Scan for the cell matching the given text and deliver its [x, y] coordinate at center. 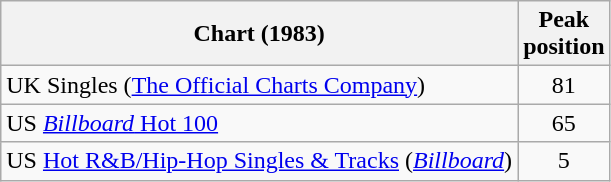
65 [564, 123]
Peakposition [564, 34]
81 [564, 85]
Chart (1983) [260, 34]
US Hot R&B/Hip-Hop Singles & Tracks (Billboard) [260, 161]
US Billboard Hot 100 [260, 123]
5 [564, 161]
UK Singles (The Official Charts Company) [260, 85]
